For the text-containing cell, return its midpoint in (X, Y) coordinate format. 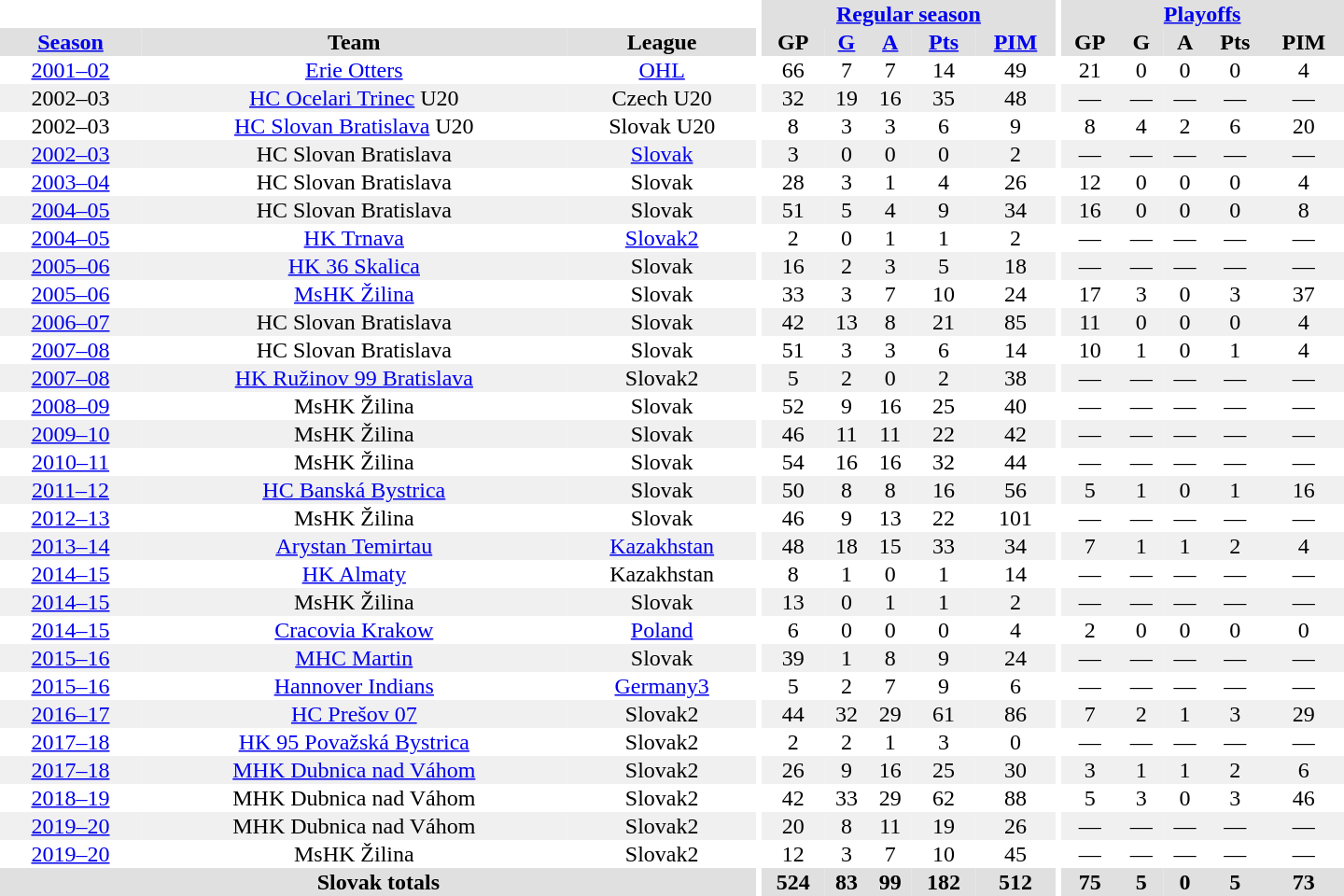
83 (847, 882)
Czech U20 (663, 98)
OHL (663, 70)
45 (1015, 854)
HC Banská Bystrica (355, 490)
Germany3 (663, 686)
HK Ružinov 99 Bratislava (355, 378)
17 (1090, 294)
62 (944, 798)
86 (1015, 714)
101 (1015, 518)
524 (793, 882)
2013–14 (71, 546)
2008–09 (71, 406)
HK 36 Skalica (355, 266)
Arystan Temirtau (355, 546)
MHC Martin (355, 658)
61 (944, 714)
40 (1015, 406)
49 (1015, 70)
2006–07 (71, 322)
Erie Otters (355, 70)
38 (1015, 378)
52 (793, 406)
HC Slovan Bratislava U20 (355, 126)
512 (1015, 882)
99 (890, 882)
HC Ocelari Trinec U20 (355, 98)
75 (1090, 882)
30 (1015, 770)
2018–19 (71, 798)
2010–11 (71, 462)
88 (1015, 798)
28 (793, 182)
2003–04 (71, 182)
Slovak totals (379, 882)
Season (71, 42)
HK Almaty (355, 574)
Team (355, 42)
Hannover Indians (355, 686)
2016–17 (71, 714)
73 (1304, 882)
50 (793, 490)
Cracovia Krakow (355, 630)
54 (793, 462)
2011–12 (71, 490)
2001–02 (71, 70)
League (663, 42)
HC Prešov 07 (355, 714)
35 (944, 98)
182 (944, 882)
66 (793, 70)
39 (793, 658)
HK Trnava (355, 238)
2012–13 (71, 518)
Regular season (909, 14)
37 (1304, 294)
HK 95 Považská Bystrica (355, 742)
2009–10 (71, 434)
56 (1015, 490)
85 (1015, 322)
15 (890, 546)
Playoffs (1202, 14)
Poland (663, 630)
Slovak U20 (663, 126)
